Identify which cell holds the provided text, then report its (x, y) central coordinate. 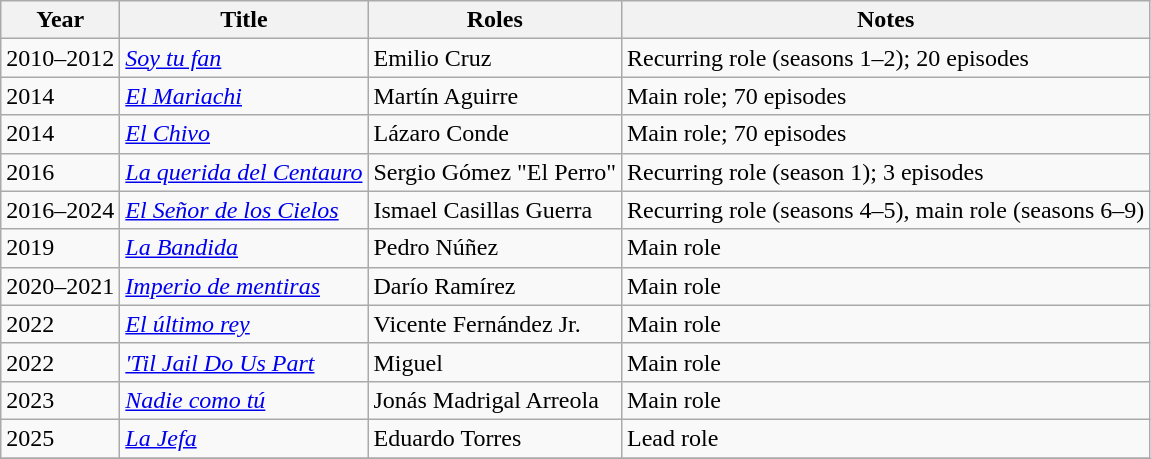
Year (60, 20)
La Jefa (244, 438)
Martín Aguirre (495, 96)
2023 (60, 400)
Jonás Madrigal Arreola (495, 400)
Eduardo Torres (495, 438)
El Chivo (244, 134)
Sergio Gómez "El Perro" (495, 172)
Lázaro Conde (495, 134)
2016 (60, 172)
Lead role (885, 438)
'Til Jail Do Us Part (244, 362)
El Mariachi (244, 96)
2019 (60, 248)
Recurring role (seasons 1–2); 20 episodes (885, 58)
Vicente Fernández Jr. (495, 324)
La querida del Centauro (244, 172)
Nadie como tú (244, 400)
La Bandida (244, 248)
2020–2021 (60, 286)
Imperio de mentiras (244, 286)
Miguel (495, 362)
Ismael Casillas Guerra (495, 210)
El último rey (244, 324)
2016–2024 (60, 210)
2010–2012 (60, 58)
Notes (885, 20)
Title (244, 20)
El Señor de los Cielos (244, 210)
Soy tu fan (244, 58)
Darío Ramírez (495, 286)
Recurring role (seasons 4–5), main role (seasons 6–9) (885, 210)
Emilio Cruz (495, 58)
Pedro Núñez (495, 248)
2025 (60, 438)
Roles (495, 20)
Recurring role (season 1); 3 episodes (885, 172)
